Pinpoint the cell where the given text exists, returning its [x, y] midpoint coordinate. 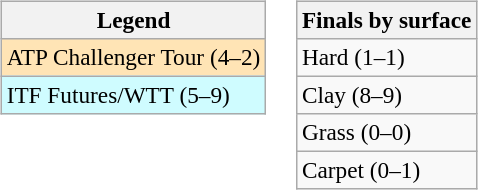
Clay (8–9) [387, 95]
Finals by surface [387, 20]
Hard (1–1) [387, 57]
ATP Challenger Tour (4–2) [133, 57]
Legend [133, 20]
ITF Futures/WTT (5–9) [133, 95]
Carpet (0–1) [387, 171]
Grass (0–0) [387, 133]
